Return (X, Y) of the center of cell containing provided text 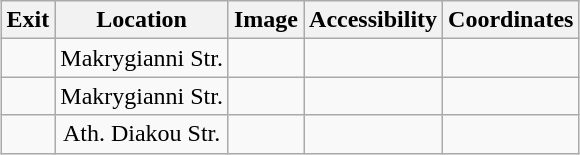
Coordinates (511, 20)
Image (266, 20)
Location (142, 20)
Ath. Diakou Str. (142, 134)
Exit (28, 20)
Accessibility (374, 20)
